Provide the (X, Y) coordinate of the cell's center where the given text is located.  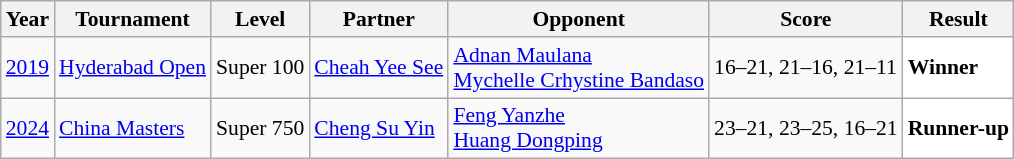
Runner-up (958, 128)
Hyderabad Open (132, 68)
23–21, 23–25, 16–21 (806, 128)
China Masters (132, 128)
Cheng Su Yin (378, 128)
Winner (958, 68)
Adnan Maulana Mychelle Crhystine Bandaso (578, 68)
2019 (28, 68)
Year (28, 19)
Result (958, 19)
Score (806, 19)
Level (260, 19)
16–21, 21–16, 21–11 (806, 68)
2024 (28, 128)
Opponent (578, 19)
Cheah Yee See (378, 68)
Partner (378, 19)
Tournament (132, 19)
Super 750 (260, 128)
Super 100 (260, 68)
Feng Yanzhe Huang Dongping (578, 128)
